Return [x, y] of the center of cell containing provided text 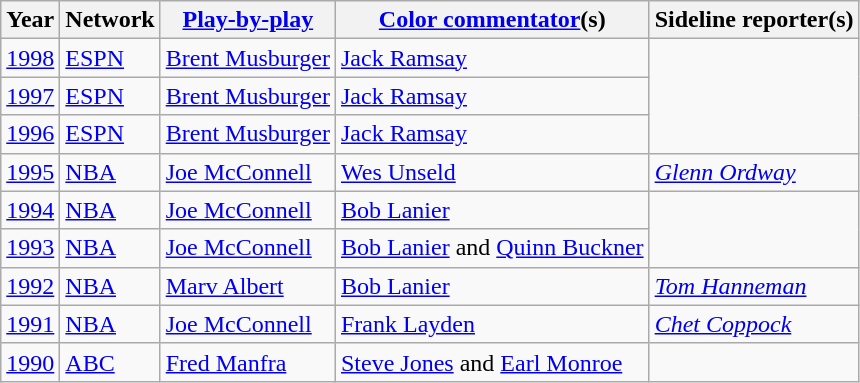
1993 [30, 248]
Marv Albert [248, 286]
Bob Lanier and Quinn Buckner [492, 248]
ABC [110, 362]
Tom Hanneman [754, 286]
Network [110, 20]
1998 [30, 58]
1994 [30, 210]
Play-by-play [248, 20]
Fred Manfra [248, 362]
Wes Unseld [492, 172]
Color commentator(s) [492, 20]
1997 [30, 96]
1995 [30, 172]
Year [30, 20]
1990 [30, 362]
1996 [30, 134]
Sideline reporter(s) [754, 20]
Glenn Ordway [754, 172]
1992 [30, 286]
Chet Coppock [754, 324]
1991 [30, 324]
Frank Layden [492, 324]
Steve Jones and Earl Monroe [492, 362]
